Pinpoint the cell where the given text exists, returning its [x, y] midpoint coordinate. 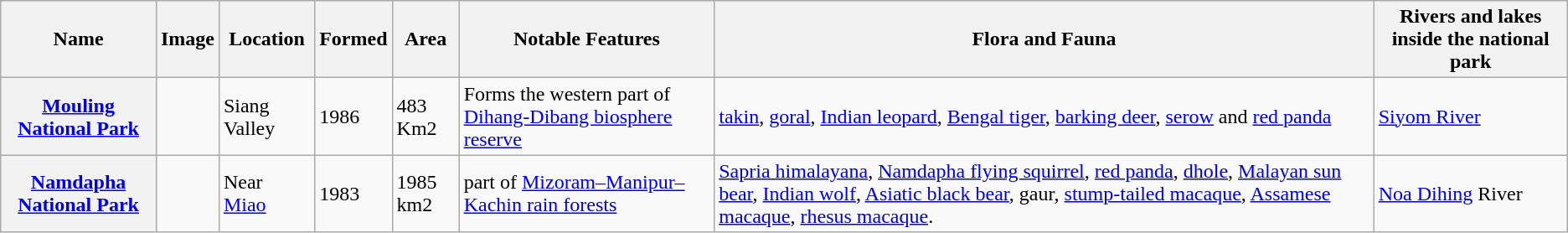
Flora and Fauna [1044, 39]
Mouling National Park [79, 116]
483 Km2 [426, 116]
Namdapha National Park [79, 194]
part of Mizoram–Manipur–Kachin rain forests [586, 194]
Siyom River [1471, 116]
Notable Features [586, 39]
1985 km2 [426, 194]
Image [188, 39]
Siang Valley [266, 116]
Forms the western part of Dihang-Dibang biosphere reserve [586, 116]
takin, goral, Indian leopard, Bengal tiger, barking deer, serow and red panda [1044, 116]
Name [79, 39]
1986 [353, 116]
Location [266, 39]
Area [426, 39]
Noa Dihing River [1471, 194]
Near Miao [266, 194]
Formed [353, 39]
Rivers and lakes inside the national park [1471, 39]
1983 [353, 194]
